Extract the (X, Y) coordinate from the center of the cell holding the provided text.  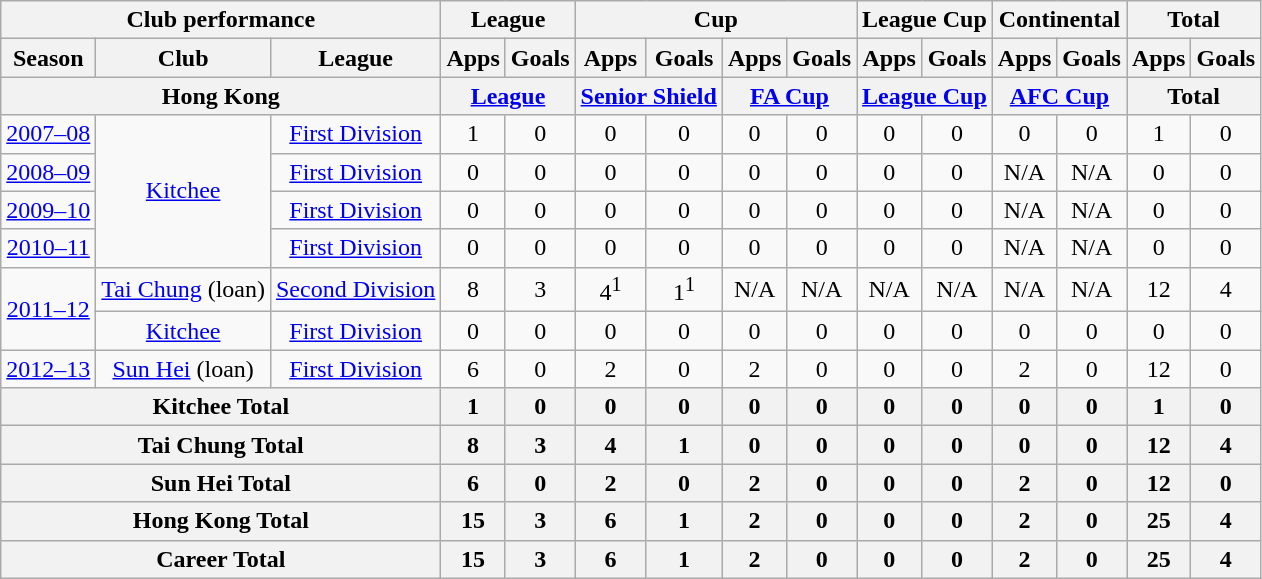
2008–09 (48, 172)
Kitchee Total (221, 407)
2010–11 (48, 248)
2011–12 (48, 308)
Club performance (221, 20)
Sun Hei (loan) (184, 369)
Cup (716, 20)
AFC Cup (1059, 96)
2009–10 (48, 210)
Hong Kong Total (221, 521)
2007–08 (48, 134)
Continental (1059, 20)
Tai Chung (loan) (184, 290)
2012–13 (48, 369)
11 (684, 290)
Hong Kong (221, 96)
Club (184, 58)
FA Cup (789, 96)
Season (48, 58)
Career Total (221, 559)
Tai Chung Total (221, 445)
Senior Shield (648, 96)
Sun Hei Total (221, 483)
41 (610, 290)
Second Division (355, 290)
